Pinpoint the cell where the given text exists, returning its (x, y) midpoint coordinate. 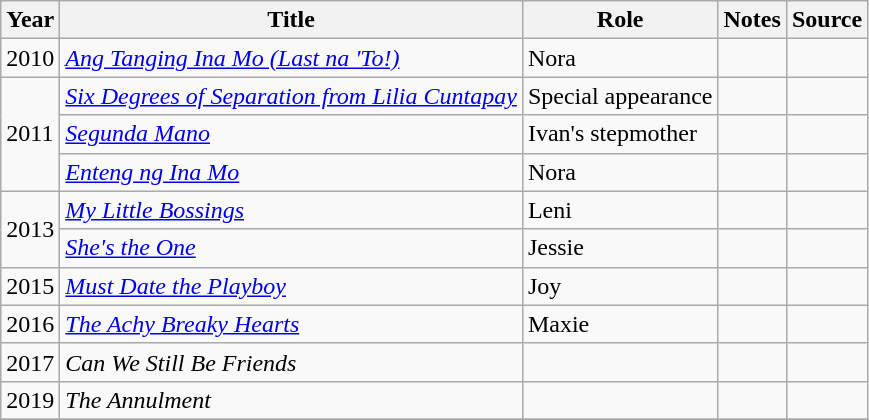
Jessie (620, 248)
The Achy Breaky Hearts (292, 324)
My Little Bossings (292, 210)
Leni (620, 210)
Notes (752, 20)
2015 (30, 286)
She's the One (292, 248)
Must Date the Playboy (292, 286)
Year (30, 20)
Can We Still Be Friends (292, 362)
Special appearance (620, 96)
Ang Tanging Ina Mo (Last na 'To!) (292, 58)
Source (826, 20)
Enteng ng Ina Mo (292, 172)
2016 (30, 324)
Role (620, 20)
Joy (620, 286)
Title (292, 20)
2019 (30, 400)
Ivan's stepmother (620, 134)
2013 (30, 229)
The Annulment (292, 400)
2017 (30, 362)
Maxie (620, 324)
Segunda Mano (292, 134)
2011 (30, 134)
2010 (30, 58)
Six Degrees of Separation from Lilia Cuntapay (292, 96)
